Return (X, Y) of the center of cell containing provided text 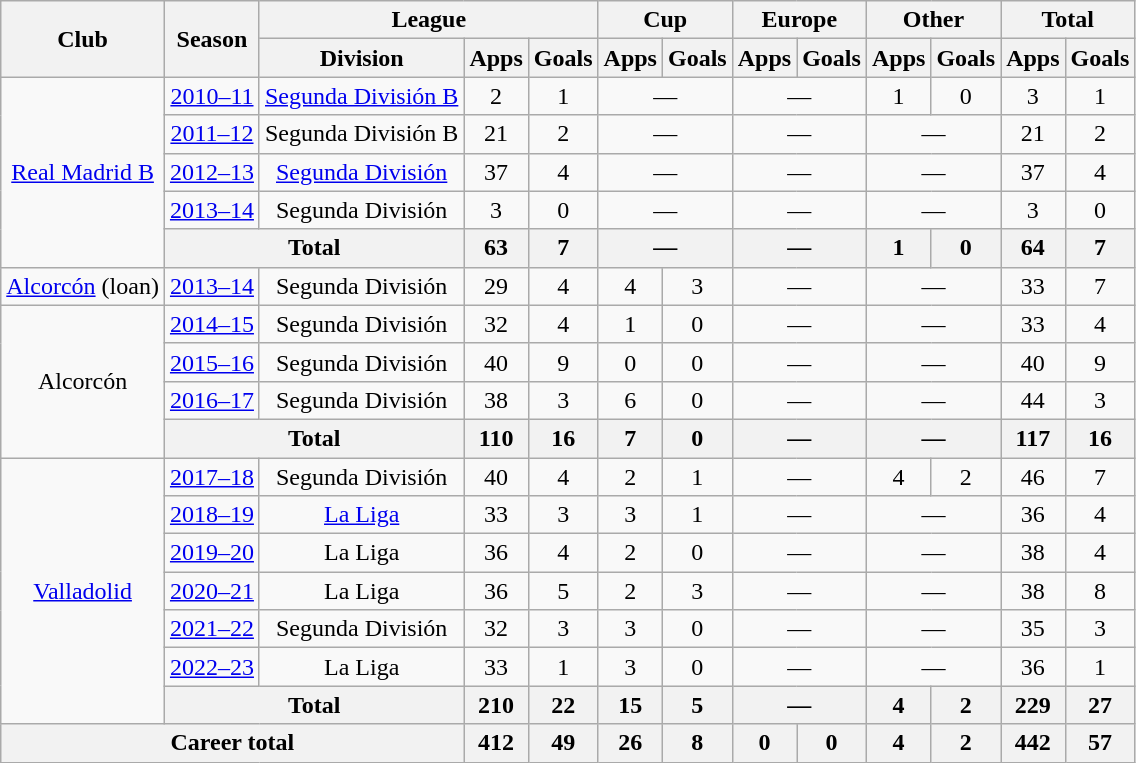
Alcorcón (loan) (83, 286)
Europe (799, 20)
2014–15 (212, 324)
46 (1033, 477)
110 (496, 438)
2019–20 (212, 553)
Season (212, 39)
35 (1033, 629)
57 (1100, 743)
2016–17 (212, 400)
Other (933, 20)
2020–21 (212, 591)
Real Madrid B (83, 172)
2015–16 (212, 362)
29 (496, 286)
2018–19 (212, 515)
117 (1033, 438)
Alcorcón (83, 381)
6 (630, 400)
2011–12 (212, 134)
63 (496, 248)
229 (1033, 705)
26 (630, 743)
2012–13 (212, 172)
442 (1033, 743)
League (428, 20)
2021–22 (212, 629)
Cup (665, 20)
210 (496, 705)
2010–11 (212, 96)
27 (1100, 705)
49 (563, 743)
Career total (232, 743)
2017–18 (212, 477)
Club (83, 39)
64 (1033, 248)
Division (361, 58)
44 (1033, 400)
22 (563, 705)
Valladolid (83, 591)
412 (496, 743)
2022–23 (212, 667)
15 (630, 705)
